Locate the cell with the specified text and output its (x, y) center coordinate. 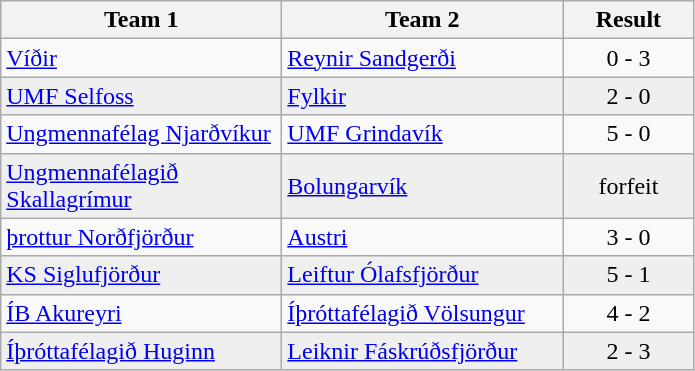
forfeit (628, 186)
Fylkir (422, 96)
Ungmennafélag Njarðvíkur (142, 134)
Team 2 (422, 20)
Team 1 (142, 20)
4 - 2 (628, 313)
þrottur Norðfjörður (142, 237)
Result (628, 20)
2 - 0 (628, 96)
2 - 3 (628, 351)
5 - 0 (628, 134)
Bolungarvík (422, 186)
Reynir Sandgerði (422, 58)
3 - 0 (628, 237)
5 - 1 (628, 275)
KS Siglufjörður (142, 275)
Leiftur Ólafsfjörður (422, 275)
Leiknir Fáskrúðsfjörður (422, 351)
Íþróttafélagið Völsungur (422, 313)
Ungmennafélagið Skallagrímur (142, 186)
UMF Grindavík (422, 134)
Víðir (142, 58)
Austri (422, 237)
UMF Selfoss (142, 96)
0 - 3 (628, 58)
Íþróttafélagið Huginn (142, 351)
ÍB Akureyri (142, 313)
